Provide the [x, y] coordinate of the cell's center where the given text is located.  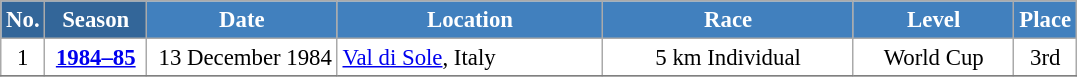
5 km Individual [728, 58]
1984–85 [96, 58]
13 December 1984 [242, 58]
3rd [1045, 58]
No. [23, 20]
Date [242, 20]
World Cup [934, 58]
Race [728, 20]
Place [1045, 20]
Season [96, 20]
Location [470, 20]
Val di Sole, Italy [470, 58]
Level [934, 20]
1 [23, 58]
